For the text-containing cell, return its midpoint in (x, y) coordinate format. 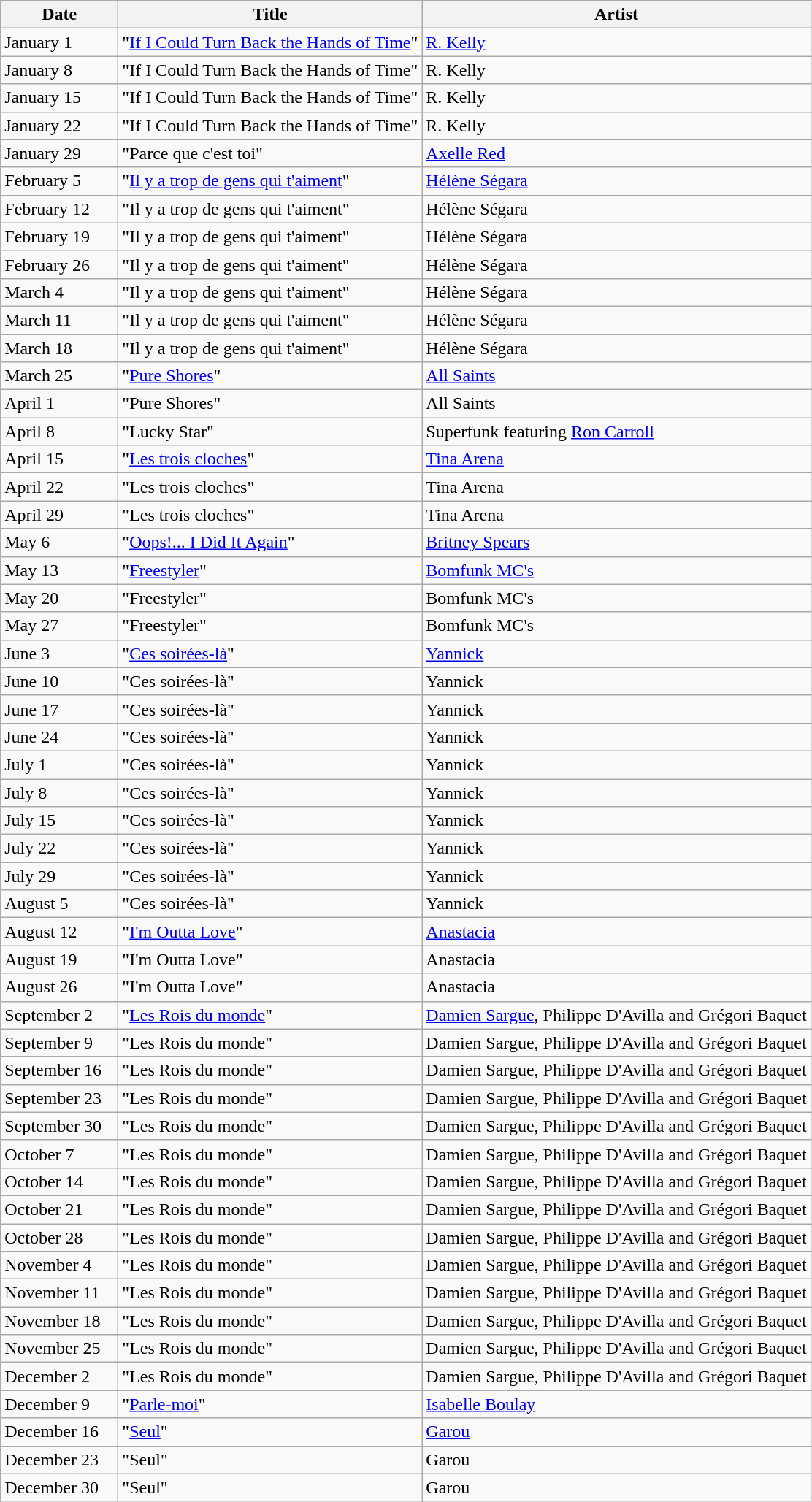
October 28 (60, 1238)
December 30 (60, 1487)
December 16 (60, 1432)
August 19 (60, 959)
April 1 (60, 404)
Title (270, 15)
January 22 (60, 126)
February 12 (60, 209)
February 5 (60, 181)
October 7 (60, 1154)
April 8 (60, 432)
September 23 (60, 1098)
January 15 (60, 98)
March 18 (60, 348)
June 17 (60, 709)
November 25 (60, 1349)
April 22 (60, 487)
January 29 (60, 153)
March 4 (60, 292)
November 18 (60, 1321)
September 16 (60, 1070)
April 15 (60, 459)
December 2 (60, 1376)
July 8 (60, 792)
July 15 (60, 821)
"Parce que c'est toi" (270, 153)
June 24 (60, 737)
Superfunk featuring Ron Carroll (616, 432)
Britney Spears (616, 543)
March 11 (60, 320)
June 3 (60, 654)
May 6 (60, 543)
September 2 (60, 1015)
August 26 (60, 987)
September 9 (60, 1043)
May 20 (60, 598)
June 10 (60, 681)
July 29 (60, 876)
February 26 (60, 264)
March 25 (60, 376)
October 21 (60, 1209)
February 19 (60, 237)
December 9 (60, 1404)
November 11 (60, 1293)
September 30 (60, 1126)
October 14 (60, 1181)
January 1 (60, 42)
July 1 (60, 765)
May 13 (60, 570)
August 12 (60, 932)
Artist (616, 15)
August 5 (60, 904)
January 8 (60, 70)
November 4 (60, 1265)
Axelle Red (616, 153)
"Lucky Star" (270, 432)
April 29 (60, 515)
"Oops!... I Did It Again" (270, 543)
Isabelle Boulay (616, 1404)
December 23 (60, 1460)
May 27 (60, 626)
"Parle-moi" (270, 1404)
July 22 (60, 848)
Date (60, 15)
